Search for the cell housing the specified text and yield its (X, Y) center coordinate. 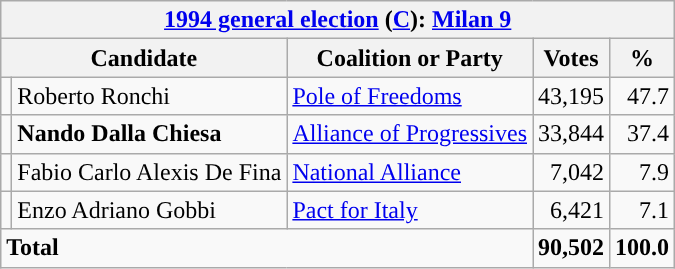
7.9 (642, 172)
47.7 (642, 96)
33,844 (572, 134)
% (642, 58)
Alliance of Progressives (410, 134)
37.4 (642, 134)
90,502 (572, 248)
Candidate (144, 58)
Votes (572, 58)
Fabio Carlo Alexis De Fina (150, 172)
Pole of Freedoms (410, 96)
6,421 (572, 210)
1994 general election (C): Milan 9 (338, 20)
7,042 (572, 172)
Coalition or Party (410, 58)
Pact for Italy (410, 210)
Total (267, 248)
7.1 (642, 210)
43,195 (572, 96)
Enzo Adriano Gobbi (150, 210)
Roberto Ronchi (150, 96)
National Alliance (410, 172)
100.0 (642, 248)
Nando Dalla Chiesa (150, 134)
